Locate the cell with the specified text and output its (X, Y) center coordinate. 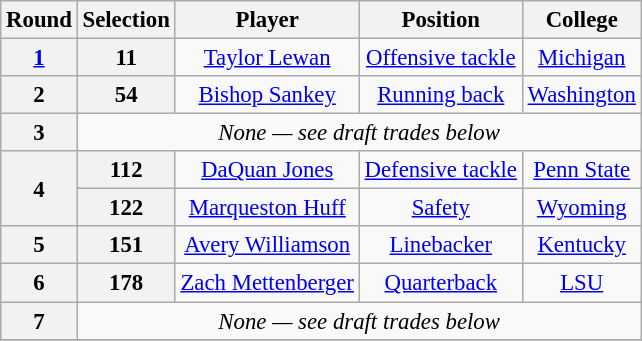
LSU (582, 283)
Round (39, 20)
1 (39, 58)
DaQuan Jones (267, 170)
Penn State (582, 170)
Wyoming (582, 208)
Position (440, 20)
Offensive tackle (440, 58)
Marqueston Huff (267, 208)
2 (39, 95)
Bishop Sankey (267, 95)
5 (39, 245)
Linebacker (440, 245)
Player (267, 20)
54 (126, 95)
112 (126, 170)
College (582, 20)
Avery Williamson (267, 245)
Michigan (582, 58)
Safety (440, 208)
3 (39, 133)
Washington (582, 95)
Selection (126, 20)
11 (126, 58)
178 (126, 283)
6 (39, 283)
7 (39, 321)
4 (39, 188)
Kentucky (582, 245)
Running back (440, 95)
151 (126, 245)
Taylor Lewan (267, 58)
122 (126, 208)
Zach Mettenberger (267, 283)
Defensive tackle (440, 170)
Quarterback (440, 283)
